Extract the (X, Y) coordinate from the center of the cell holding the provided text.  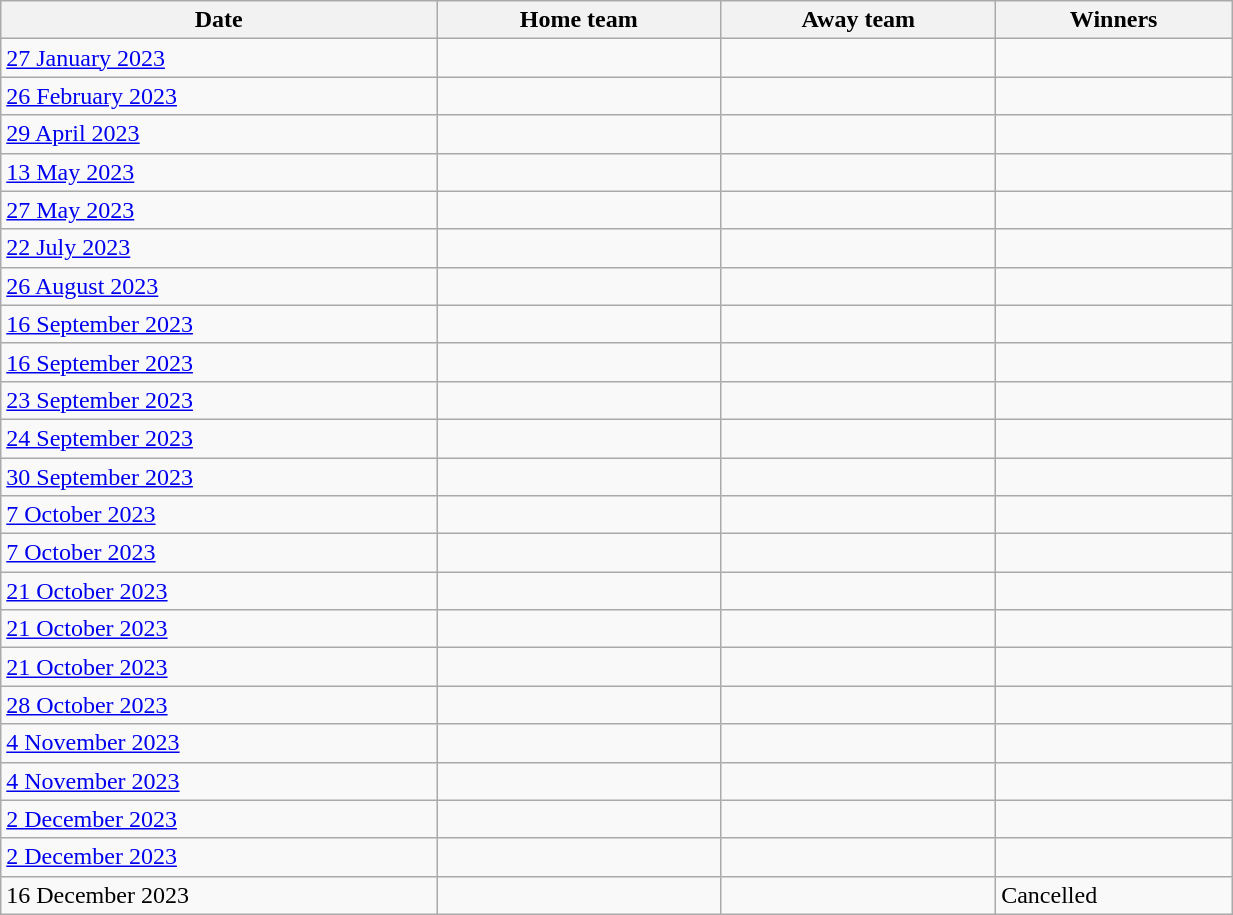
Home team (579, 20)
27 May 2023 (219, 210)
13 May 2023 (219, 172)
26 February 2023 (219, 96)
23 September 2023 (219, 400)
29 April 2023 (219, 134)
28 October 2023 (219, 705)
16 December 2023 (219, 895)
22 July 2023 (219, 248)
24 September 2023 (219, 438)
Winners (1114, 20)
Cancelled (1114, 895)
30 September 2023 (219, 477)
Away team (858, 20)
27 January 2023 (219, 58)
Date (219, 20)
26 August 2023 (219, 286)
